Return the [X, Y] coordinate for the center point of the cell that contains the specified text.  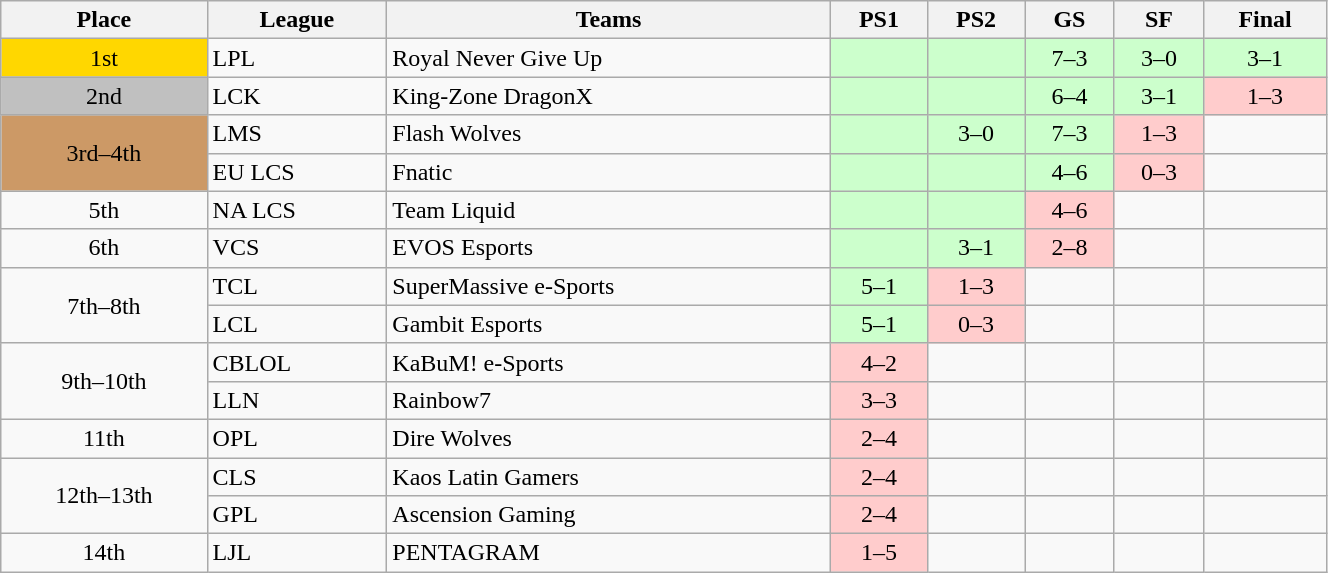
LCK [297, 96]
12th–13th [104, 496]
PENTAGRAM [609, 553]
Team Liquid [609, 210]
League [297, 20]
GS [1070, 20]
LJL [297, 553]
Kaos Latin Gamers [609, 477]
PS2 [976, 20]
CLS [297, 477]
CBLOL [297, 362]
Ascension Gaming [609, 515]
Flash Wolves [609, 134]
14th [104, 553]
EVOS Esports [609, 248]
11th [104, 438]
KaBuM! e-Sports [609, 362]
LMS [297, 134]
9th–10th [104, 381]
5th [104, 210]
7th–8th [104, 305]
NA LCS [297, 210]
SuperMassive e-Sports [609, 286]
Gambit Esports [609, 324]
LLN [297, 400]
LCL [297, 324]
Dire Wolves [609, 438]
EU LCS [297, 172]
GPL [297, 515]
6th [104, 248]
PS1 [878, 20]
3rd–4th [104, 153]
4–2 [878, 362]
1st [104, 58]
SF [1159, 20]
Final [1266, 20]
King-Zone DragonX [609, 96]
Rainbow7 [609, 400]
TCL [297, 286]
Fnatic [609, 172]
Royal Never Give Up [609, 58]
OPL [297, 438]
VCS [297, 248]
2–8 [1070, 248]
Place [104, 20]
1–5 [878, 553]
6–4 [1070, 96]
3–3 [878, 400]
Teams [609, 20]
2nd [104, 96]
LPL [297, 58]
